Return the (x, y) coordinate for the center point of the cell that contains the specified text.  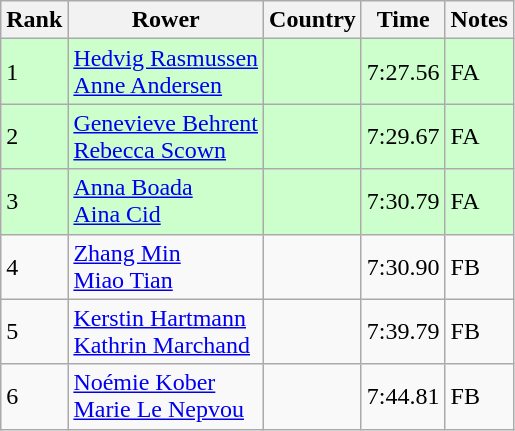
Notes (479, 20)
2 (34, 136)
Hedvig RasmussenAnne Andersen (166, 72)
Time (403, 20)
4 (34, 266)
6 (34, 396)
7:30.79 (403, 202)
Noémie KoberMarie Le Nepvou (166, 396)
1 (34, 72)
Genevieve BehrentRebecca Scown (166, 136)
Anna BoadaAina Cid (166, 202)
Country (313, 20)
Kerstin HartmannKathrin Marchand (166, 332)
7:39.79 (403, 332)
7:27.56 (403, 72)
Zhang MinMiao Tian (166, 266)
7:44.81 (403, 396)
5 (34, 332)
Rower (166, 20)
Rank (34, 20)
3 (34, 202)
7:30.90 (403, 266)
7:29.67 (403, 136)
